Return the [x, y] coordinate for the center point of the cell that contains the specified text.  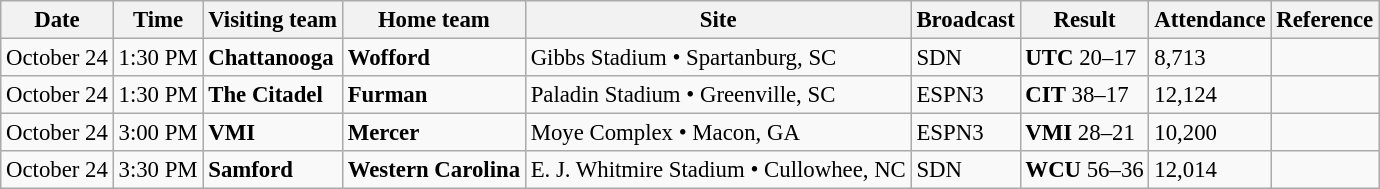
Chattanooga [272, 58]
Date [57, 20]
Furman [434, 95]
Mercer [434, 133]
Wofford [434, 58]
E. J. Whitmire Stadium • Cullowhee, NC [718, 170]
Gibbs Stadium • Spartanburg, SC [718, 58]
WCU 56–36 [1084, 170]
12,014 [1210, 170]
12,124 [1210, 95]
Paladin Stadium • Greenville, SC [718, 95]
Attendance [1210, 20]
10,200 [1210, 133]
The Citadel [272, 95]
CIT 38–17 [1084, 95]
Moye Complex • Macon, GA [718, 133]
UTC 20–17 [1084, 58]
Result [1084, 20]
3:30 PM [158, 170]
Broadcast [966, 20]
Home team [434, 20]
VMI [272, 133]
Site [718, 20]
Western Carolina [434, 170]
Visiting team [272, 20]
8,713 [1210, 58]
Samford [272, 170]
Reference [1325, 20]
3:00 PM [158, 133]
VMI 28–21 [1084, 133]
Time [158, 20]
